Extract the (x, y) coordinate from the center of the cell holding the provided text.  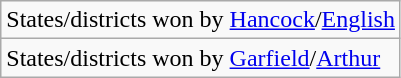
States/districts won by Garfield/Arthur (201, 58)
States/districts won by Hancock/English (201, 20)
